For the text-containing cell, return its midpoint in (X, Y) coordinate format. 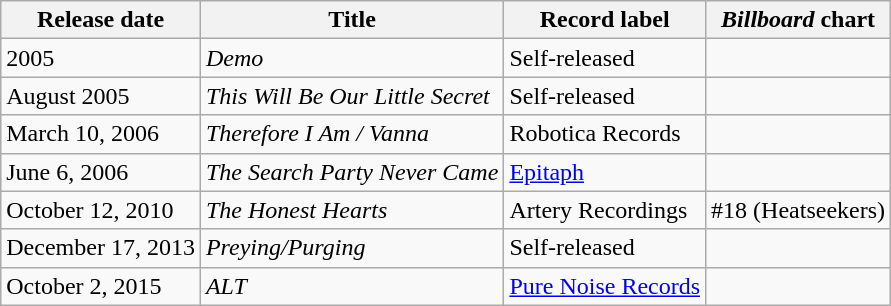
Therefore I Am / Vanna (352, 134)
Release date (101, 20)
Record label (605, 20)
Demo (352, 58)
October 2, 2015 (101, 286)
Title (352, 20)
Epitaph (605, 172)
August 2005 (101, 96)
Pure Noise Records (605, 286)
October 12, 2010 (101, 210)
Preying/Purging (352, 248)
The Search Party Never Came (352, 172)
Robotica Records (605, 134)
The Honest Hearts (352, 210)
June 6, 2006 (101, 172)
Artery Recordings (605, 210)
2005 (101, 58)
December 17, 2013 (101, 248)
This Will Be Our Little Secret (352, 96)
#18 (Heatseekers) (798, 210)
ALT (352, 286)
Billboard chart (798, 20)
March 10, 2006 (101, 134)
